Capture the cell that displays the provided text and extract its (X, Y) central coordinate. 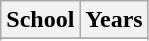
Years (114, 20)
School (40, 20)
